For the text-containing cell, return its midpoint in [x, y] coordinate format. 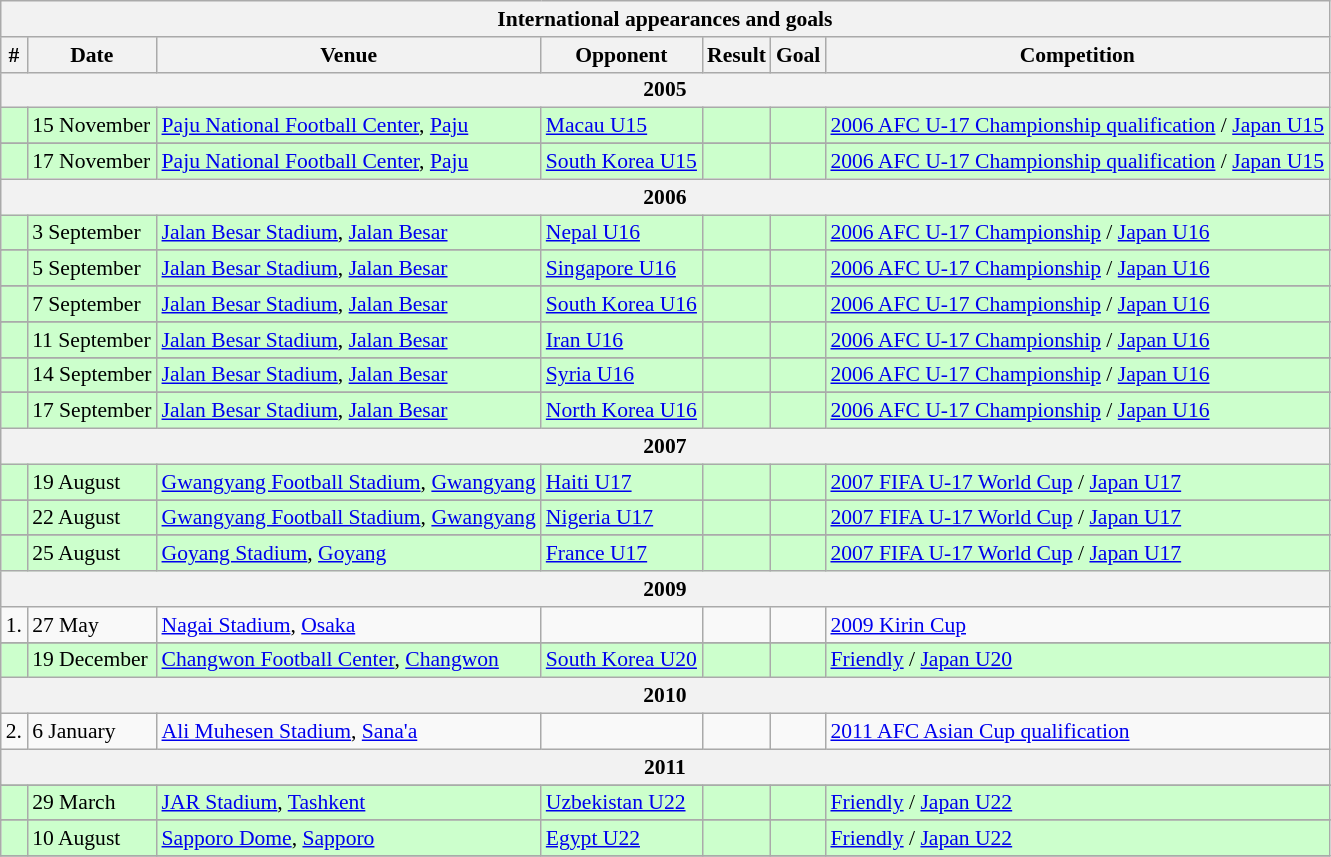
Changwon Football Center, Changwon [348, 660]
11 September [92, 340]
2009 [665, 589]
14 September [92, 375]
South Korea U20 [622, 660]
2010 [665, 696]
17 November [92, 162]
29 March [92, 803]
Friendly / Japan U20 [1077, 660]
2009 Kirin Cup [1077, 625]
5 September [92, 269]
7 September [92, 304]
South Korea U15 [622, 162]
Uzbekistan U22 [622, 803]
27 May [92, 625]
19 December [92, 660]
2. [14, 732]
15 November [92, 126]
Competition [1077, 55]
Nagai Stadium, Osaka [348, 625]
France U17 [622, 554]
South Korea U16 [622, 304]
2011 AFC Asian Cup qualification [1077, 732]
Result [736, 55]
Iran U16 [622, 340]
Opponent [622, 55]
6 January [92, 732]
Egypt U22 [622, 839]
Sapporo Dome, Sapporo [348, 839]
1. [14, 625]
10 August [92, 839]
25 August [92, 554]
2007 [665, 447]
JAR Stadium, Tashkent [348, 803]
Goal [798, 55]
Singapore U16 [622, 269]
2005 [665, 90]
Goyang Stadium, Goyang [348, 554]
Venue [348, 55]
Macau U15 [622, 126]
Nigeria U17 [622, 518]
Haiti U17 [622, 482]
22 August [92, 518]
2011 [665, 767]
Ali Muhesen Stadium, Sana'a [348, 732]
2006 [665, 197]
17 September [92, 411]
Syria U16 [622, 375]
Date [92, 55]
19 August [92, 482]
North Korea U16 [622, 411]
3 September [92, 233]
International appearances and goals [665, 19]
Nepal U16 [622, 233]
# [14, 55]
